For the text-containing cell, return its midpoint in [X, Y] coordinate format. 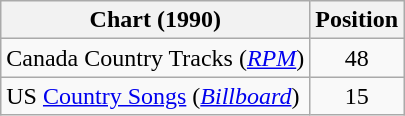
Position [357, 20]
Canada Country Tracks (RPM) [156, 58]
15 [357, 96]
Chart (1990) [156, 20]
48 [357, 58]
US Country Songs (Billboard) [156, 96]
